Output the [X, Y] coordinate of the center of the cell containing the given text.  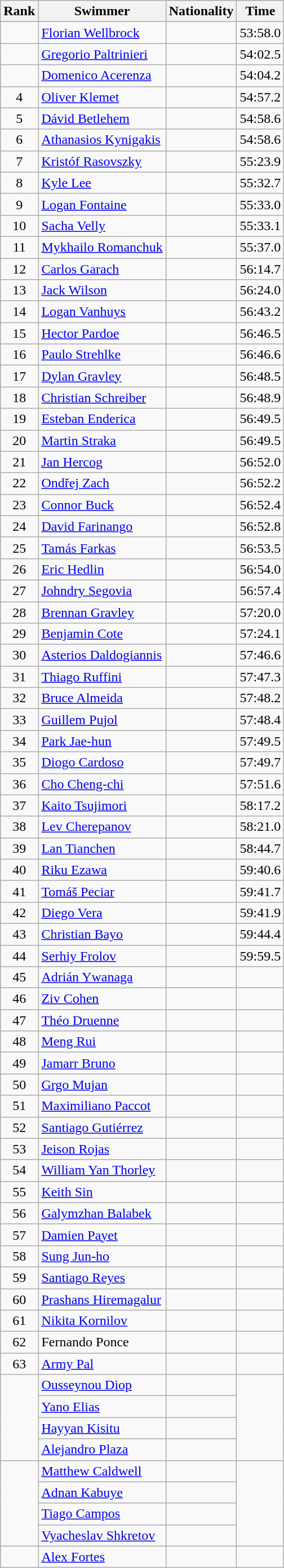
Gregorio Paltrinieri [102, 54]
Santiago Gutiérrez [102, 1127]
47 [19, 1020]
56:52.2 [260, 483]
46 [19, 999]
54:57.2 [260, 97]
Jamarr Bruno [102, 1063]
Sung Jun-ho [102, 1256]
Lan Tianchen [102, 848]
54:02.5 [260, 54]
42 [19, 913]
59:41.7 [260, 891]
56:24.0 [260, 290]
Maximiliano Paccot [102, 1106]
56:48.5 [260, 376]
44 [19, 956]
19 [19, 419]
Adnan Kabuye [102, 1492]
Jeison Rojas [102, 1149]
Esteban Enderica [102, 419]
26 [19, 569]
17 [19, 376]
29 [19, 634]
Carlos Garach [102, 269]
55:23.9 [260, 161]
Christian Bayo [102, 934]
Kristóf Rasovszky [102, 161]
24 [19, 526]
55:32.7 [260, 183]
Park Jae-hun [102, 741]
34 [19, 741]
Yano Elias [102, 1407]
23 [19, 505]
59:40.6 [260, 870]
David Farinango [102, 526]
28 [19, 612]
57:49.5 [260, 741]
Paulo Strehlke [102, 355]
15 [19, 333]
49 [19, 1063]
Alejandro Plaza [102, 1450]
56:14.7 [260, 269]
48 [19, 1042]
59:41.9 [260, 913]
53:58.0 [260, 33]
38 [19, 827]
Prashans Hiremagalur [102, 1299]
Christian Schreiber [102, 398]
7 [19, 161]
Ziv Cohen [102, 999]
Benjamin Cote [102, 634]
Grgo Mujan [102, 1085]
Diogo Cardoso [102, 763]
43 [19, 934]
Santiago Reyes [102, 1278]
Connor Buck [102, 505]
William Yan Thorley [102, 1170]
Fernando Ponce [102, 1342]
12 [19, 269]
22 [19, 483]
57:20.0 [260, 612]
58:44.7 [260, 848]
5 [19, 118]
63 [19, 1364]
32 [19, 698]
Cho Cheng-chi [102, 784]
33 [19, 720]
55:37.0 [260, 247]
Bruce Almeida [102, 698]
39 [19, 848]
18 [19, 398]
55:33.0 [260, 204]
Time [260, 11]
8 [19, 183]
27 [19, 591]
56:52.4 [260, 505]
55 [19, 1192]
52 [19, 1127]
Rank [19, 11]
40 [19, 870]
Logan Fontaine [102, 204]
Mykhailo Romanchuk [102, 247]
Domenico Acerenza [102, 76]
57:46.6 [260, 655]
Lev Cherepanov [102, 827]
56:57.4 [260, 591]
Damien Payet [102, 1235]
37 [19, 805]
30 [19, 655]
57:47.3 [260, 677]
Swimmer [102, 11]
57:51.6 [260, 784]
56:52.0 [260, 462]
Théo Druenne [102, 1020]
Diego Vera [102, 913]
Thiago Ruffini [102, 677]
Galymzhan Balabek [102, 1213]
Guillem Pujol [102, 720]
13 [19, 290]
Alex Fortes [102, 1557]
6 [19, 140]
14 [19, 312]
45 [19, 977]
54 [19, 1170]
Johndry Segovia [102, 591]
Nikita Kornilov [102, 1321]
Army Pal [102, 1364]
4 [19, 97]
56:52.8 [260, 526]
55:33.1 [260, 226]
Tiago Campos [102, 1514]
57:48.2 [260, 698]
Matthew Caldwell [102, 1471]
Kaito Tsujimori [102, 805]
20 [19, 441]
51 [19, 1106]
Hayyan Kisitu [102, 1428]
Jack Wilson [102, 290]
Dávid Betlehem [102, 118]
Martin Straka [102, 441]
Adrián Ywanaga [102, 977]
56:43.2 [260, 312]
62 [19, 1342]
58:21.0 [260, 827]
Meng Rui [102, 1042]
57:49.7 [260, 763]
21 [19, 462]
Athanasios Kynigakis [102, 140]
10 [19, 226]
Asterios Daldogiannis [102, 655]
Tomáš Peciar [102, 891]
Dylan Gravley [102, 376]
Florian Wellbrock [102, 33]
56:46.6 [260, 355]
Brennan Gravley [102, 612]
Vyacheslav Shkretov [102, 1535]
58:17.2 [260, 805]
9 [19, 204]
57:24.1 [260, 634]
56 [19, 1213]
58 [19, 1256]
Ousseynou Diop [102, 1385]
36 [19, 784]
41 [19, 891]
Tamás Farkas [102, 548]
61 [19, 1321]
Eric Hedlin [102, 569]
56:53.5 [260, 548]
16 [19, 355]
Logan Vanhuys [102, 312]
Nationality [201, 11]
50 [19, 1085]
31 [19, 677]
Kyle Lee [102, 183]
11 [19, 247]
59 [19, 1278]
Serhiy Frolov [102, 956]
35 [19, 763]
59:44.4 [260, 934]
Ondřej Zach [102, 483]
53 [19, 1149]
Keith Sin [102, 1192]
56:54.0 [260, 569]
25 [19, 548]
57:48.4 [260, 720]
60 [19, 1299]
54:04.2 [260, 76]
Sacha Velly [102, 226]
Jan Hercog [102, 462]
Hector Pardoe [102, 333]
57 [19, 1235]
59:59.5 [260, 956]
Oliver Klemet [102, 97]
56:46.5 [260, 333]
56:48.9 [260, 398]
Riku Ezawa [102, 870]
